Scan for the cell matching the given text and deliver its [x, y] coordinate at center. 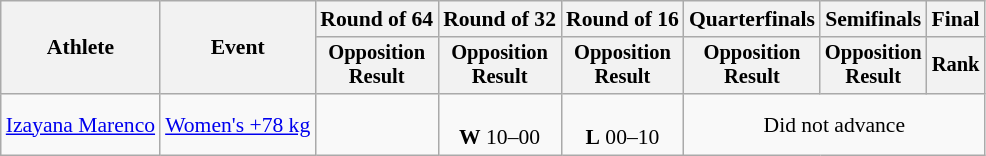
Semifinals [874, 19]
Quarterfinals [752, 19]
Final [956, 19]
L 00–10 [622, 124]
Rank [956, 66]
Athlete [80, 48]
Event [238, 48]
Round of 32 [500, 19]
Women's +78 kg [238, 124]
W 10–00 [500, 124]
Round of 16 [622, 19]
Did not advance [834, 124]
Izayana Marenco [80, 124]
Round of 64 [376, 19]
